Identify which cell holds the provided text, then report its (x, y) central coordinate. 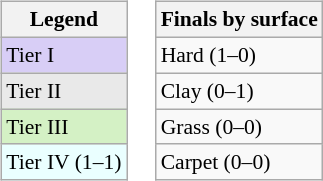
Clay (0–1) (240, 91)
Carpet (0–0) (240, 162)
Tier I (64, 55)
Tier III (64, 127)
Hard (1–0) (240, 55)
Tier II (64, 91)
Legend (64, 20)
Grass (0–0) (240, 127)
Finals by surface (240, 20)
Tier IV (1–1) (64, 162)
